Pinpoint the cell where the given text exists, returning its (x, y) midpoint coordinate. 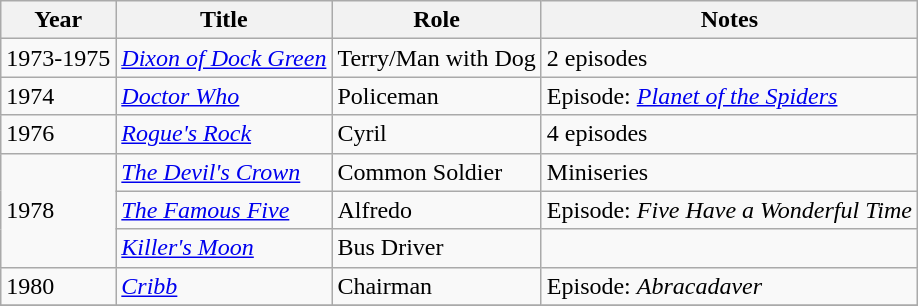
Chairman (436, 286)
Role (436, 20)
The Famous Five (224, 210)
4 episodes (729, 134)
1973-1975 (58, 58)
Episode: Abracadaver (729, 286)
Bus Driver (436, 248)
Miniseries (729, 172)
Terry/Man with Dog (436, 58)
Alfredo (436, 210)
Doctor Who (224, 96)
Notes (729, 20)
Killer's Moon (224, 248)
Episode: Planet of the Spiders (729, 96)
1980 (58, 286)
2 episodes (729, 58)
1978 (58, 210)
Episode: Five Have a Wonderful Time (729, 210)
Common Soldier (436, 172)
Cribb (224, 286)
Rogue's Rock (224, 134)
1976 (58, 134)
1974 (58, 96)
Year (58, 20)
The Devil's Crown (224, 172)
Cyril (436, 134)
Policeman (436, 96)
Title (224, 20)
Dixon of Dock Green (224, 58)
